Scan for the cell matching the given text and deliver its [x, y] coordinate at center. 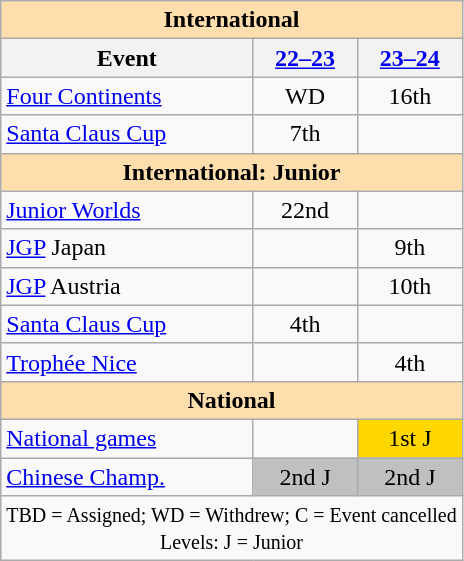
Chinese Champ. [127, 477]
Four Continents [127, 96]
22–23 [306, 58]
16th [410, 96]
Junior Worlds [127, 210]
TBD = Assigned; WD = Withdrew; C = Event cancelled Levels: J = Junior [232, 528]
JGP Austria [127, 286]
22nd [306, 210]
JGP Japan [127, 248]
Trophée Nice [127, 362]
International: Junior [232, 172]
10th [410, 286]
Event [127, 58]
WD [306, 96]
9th [410, 248]
1st J [410, 438]
International [232, 20]
7th [306, 134]
National [232, 400]
23–24 [410, 58]
National games [127, 438]
